Pinpoint the cell where the given text exists, returning its (X, Y) midpoint coordinate. 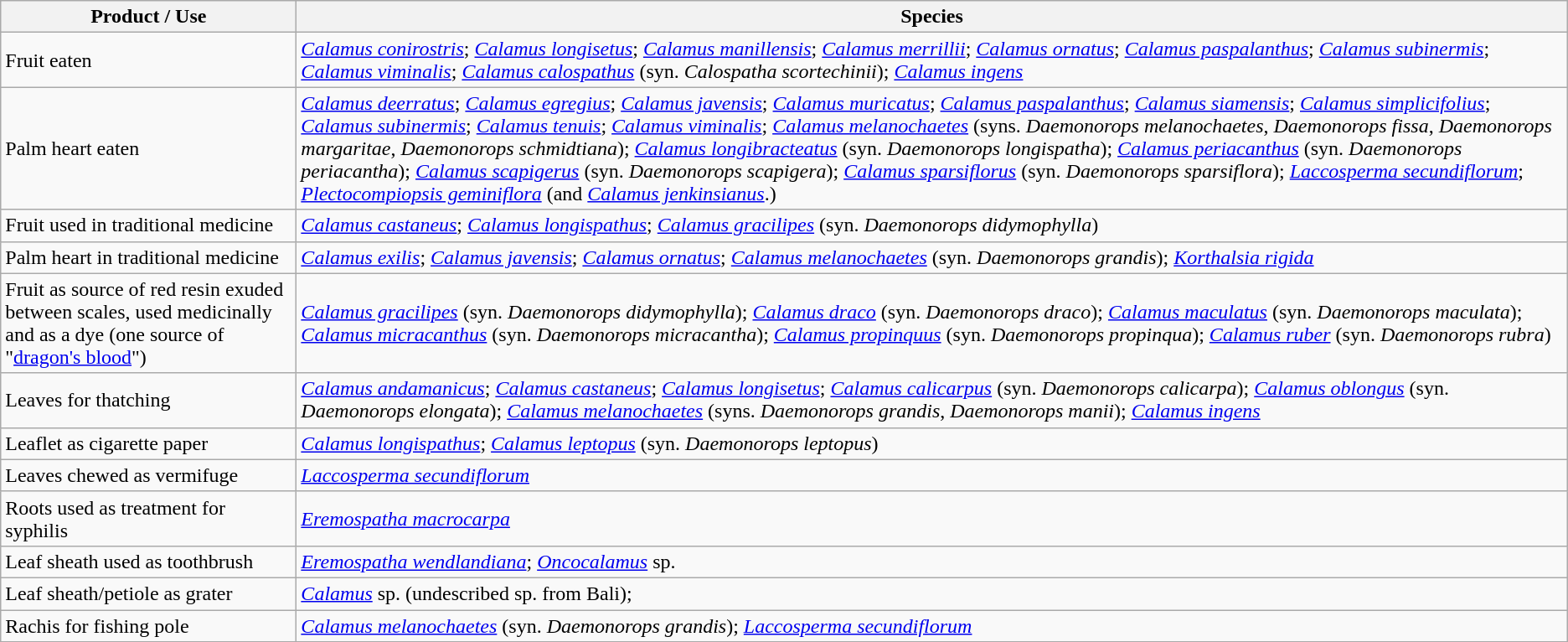
Roots used as treatment for syphilis (149, 518)
Fruit as source of red resin exuded between scales, used medicinally and as a dye (one source of "dragon's blood") (149, 324)
Calamus sp. (undescribed sp. from Bali); (931, 593)
Leaves chewed as vermifuge (149, 475)
Palm heart eaten (149, 148)
Species (931, 17)
Leaf sheath/petiole as grater (149, 593)
Palm heart in traditional medicine (149, 257)
Fruit eaten (149, 60)
Rachis for fishing pole (149, 626)
Eremospatha wendlandiana; Oncocalamus sp. (931, 562)
Calamus castaneus; Calamus longispathus; Calamus gracilipes (syn. Daemonorops didymophylla) (931, 225)
Laccosperma secundiflorum (931, 475)
Fruit used in traditional medicine (149, 225)
Leaflet as cigarette paper (149, 443)
Product / Use (149, 17)
Eremospatha macrocarpa (931, 518)
Calamus exilis; Calamus javensis; Calamus ornatus; Calamus melanochaetes (syn. Daemonorops grandis); Korthalsia rigida (931, 257)
Calamus longispathus; Calamus leptopus (syn. Daemonorops leptopus) (931, 443)
Leaves for thatching (149, 401)
Calamus melanochaetes (syn. Daemonorops grandis); Laccosperma secundiflorum (931, 626)
Leaf sheath used as toothbrush (149, 562)
